Detect which cell encompasses the target text, then output its [x, y] center coordinate. 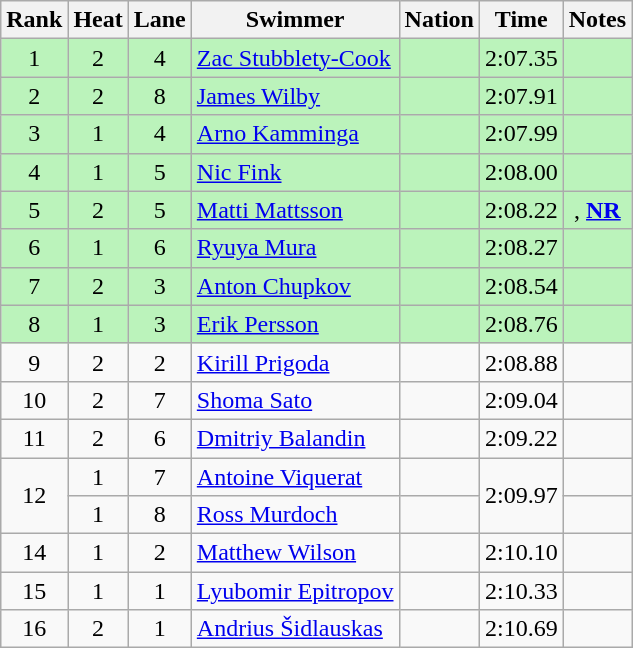
Andrius Šidlauskas [295, 629]
2:09.97 [521, 496]
12 [34, 496]
, NR [597, 210]
Rank [34, 20]
Kirill Prigoda [295, 362]
2:08.88 [521, 362]
Heat [98, 20]
Nic Fink [295, 172]
16 [34, 629]
Notes [597, 20]
2:08.76 [521, 324]
Erik Persson [295, 324]
Ross Murdoch [295, 515]
Ryuya Mura [295, 248]
Swimmer [295, 20]
James Wilby [295, 96]
Dmitriy Balandin [295, 438]
2:10.69 [521, 629]
14 [34, 553]
Arno Kamminga [295, 134]
2:08.54 [521, 286]
Time [521, 20]
Matthew Wilson [295, 553]
Lane [160, 20]
2:08.00 [521, 172]
Anton Chupkov [295, 286]
2:08.27 [521, 248]
Matti Mattsson [295, 210]
Nation [439, 20]
2:07.35 [521, 58]
2:07.99 [521, 134]
10 [34, 400]
2:09.04 [521, 400]
11 [34, 438]
Lyubomir Epitropov [295, 591]
Antoine Viquerat [295, 477]
2:07.91 [521, 96]
Zac Stubblety-Cook [295, 58]
15 [34, 591]
2:09.22 [521, 438]
9 [34, 362]
2:10.33 [521, 591]
2:10.10 [521, 553]
Shoma Sato [295, 400]
2:08.22 [521, 210]
